Find where the given text appears and provide that cell's center as (x, y) coordinate. 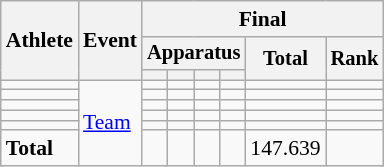
Rank (355, 58)
Athlete (40, 40)
Final (262, 19)
Apparatus (194, 54)
147.639 (285, 149)
Event (110, 40)
Team (110, 123)
